Pinpoint the cell where the given text exists, returning its [x, y] midpoint coordinate. 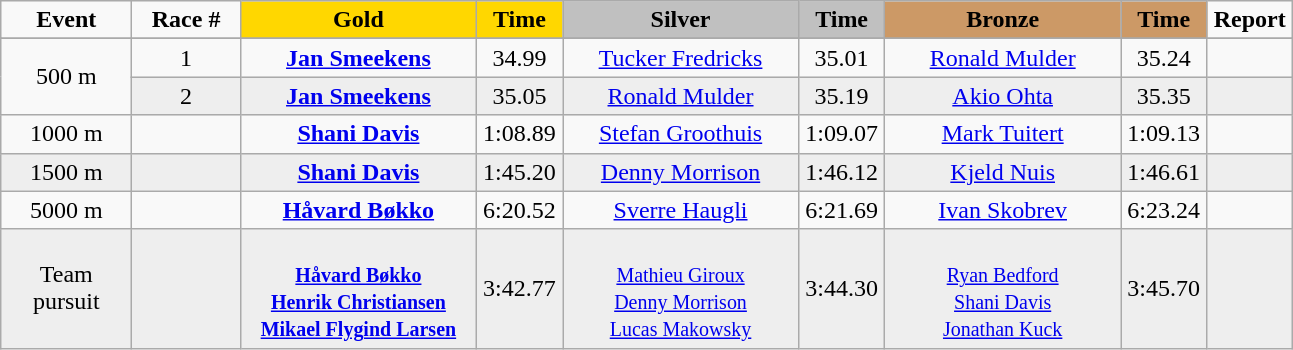
5000 m [66, 210]
35.35 [1164, 96]
1 [186, 58]
3:45.70 [1164, 288]
Ivan Skobrev [1003, 210]
6:21.69 [842, 210]
Team pursuit [66, 288]
6:23.24 [1164, 210]
2 [186, 96]
Silver [680, 20]
34.99 [519, 58]
Event [66, 20]
Bronze [1003, 20]
1:08.89 [519, 134]
Håvard BøkkoHenrik ChristiansenMikael Flygind Larsen [358, 288]
Mark Tuitert [1003, 134]
1:46.12 [842, 172]
Ryan BedfordShani DavisJonathan Kuck [1003, 288]
Mathieu GirouxDenny MorrisonLucas Makowsky [680, 288]
1:09.13 [1164, 134]
500 m [66, 77]
Denny Morrison [680, 172]
1:09.07 [842, 134]
3:44.30 [842, 288]
Kjeld Nuis [1003, 172]
6:20.52 [519, 210]
Stefan Groothuis [680, 134]
Akio Ohta [1003, 96]
35.19 [842, 96]
35.01 [842, 58]
1500 m [66, 172]
35.05 [519, 96]
1000 m [66, 134]
1:46.61 [1164, 172]
3:42.77 [519, 288]
Håvard Bøkko [358, 210]
Report [1250, 20]
Gold [358, 20]
1:45.20 [519, 172]
35.24 [1164, 58]
Sverre Haugli [680, 210]
Race # [186, 20]
Tucker Fredricks [680, 58]
